Detect which cell encompasses the target text, then output its (X, Y) center coordinate. 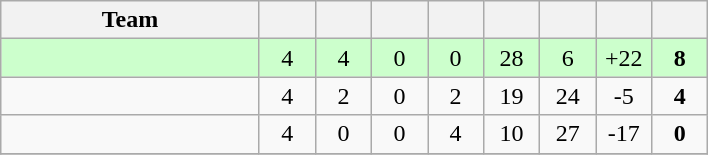
Team (130, 20)
10 (512, 134)
19 (512, 96)
6 (568, 58)
27 (568, 134)
+22 (624, 58)
-5 (624, 96)
24 (568, 96)
-17 (624, 134)
8 (680, 58)
28 (512, 58)
